Return the [x, y] coordinate for the center point of the cell that contains the specified text.  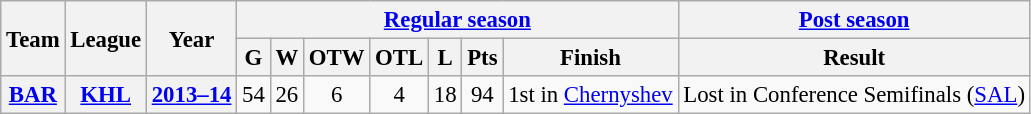
Year [191, 38]
18 [446, 95]
4 [400, 95]
W [286, 58]
Regular season [458, 20]
OTW [336, 58]
94 [482, 95]
L [446, 58]
KHL [106, 95]
Lost in Conference Semifinals (SAL) [854, 95]
54 [254, 95]
1st in Chernyshev [590, 95]
Team [33, 38]
26 [286, 95]
OTL [400, 58]
Finish [590, 58]
League [106, 38]
Post season [854, 20]
BAR [33, 95]
G [254, 58]
2013–14 [191, 95]
Pts [482, 58]
Result [854, 58]
6 [336, 95]
